Return [x, y] of the center of cell containing provided text 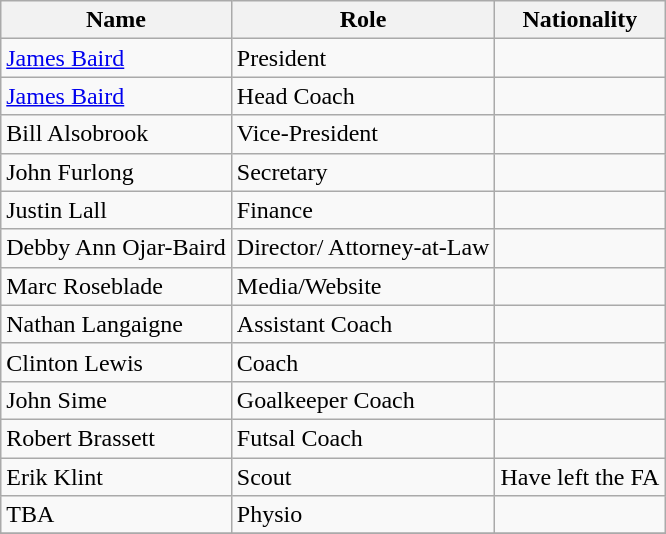
President [363, 58]
Goalkeeper Coach [363, 400]
Head Coach [363, 96]
John Sime [116, 400]
Role [363, 20]
Secretary [363, 172]
John Furlong [116, 172]
Media/Website [363, 286]
Assistant Coach [363, 324]
Erik Klint [116, 477]
Futsal Coach [363, 438]
Clinton Lewis [116, 362]
Name [116, 20]
TBA [116, 515]
Coach [363, 362]
Debby Ann Ojar-Baird [116, 248]
Marc Roseblade [116, 286]
Justin Lall [116, 210]
Finance [363, 210]
Nationality [580, 20]
Nathan Langaigne [116, 324]
Robert Brassett [116, 438]
Vice-President [363, 134]
Bill Alsobrook [116, 134]
Director/ Attorney-at-Law [363, 248]
Physio [363, 515]
Scout [363, 477]
Have left the FA [580, 477]
